For the text-containing cell, return its midpoint in [X, Y] coordinate format. 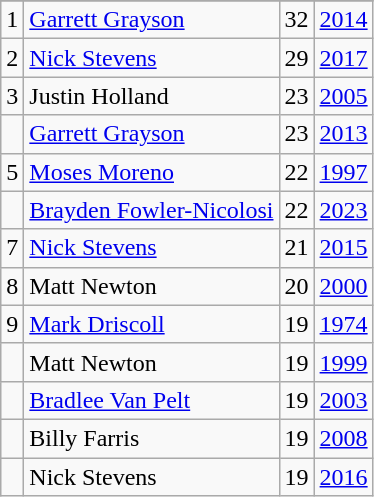
Brayden Fowler-Nicolosi [152, 210]
2023 [344, 210]
2005 [344, 96]
8 [12, 286]
9 [12, 324]
2015 [344, 248]
32 [296, 20]
29 [296, 58]
2008 [344, 438]
Justin Holland [152, 96]
2016 [344, 477]
2003 [344, 400]
5 [12, 172]
1997 [344, 172]
Mark Driscoll [152, 324]
2 [12, 58]
Moses Moreno [152, 172]
Bradlee Van Pelt [152, 400]
2000 [344, 286]
2014 [344, 20]
20 [296, 286]
2017 [344, 58]
7 [12, 248]
1974 [344, 324]
Billy Farris [152, 438]
21 [296, 248]
1 [12, 20]
1999 [344, 362]
3 [12, 96]
2013 [344, 134]
